Return the (x, y) coordinate for the center point of the cell that contains the specified text.  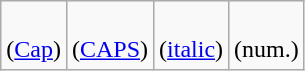
(num.) (267, 36)
(CAPS) (110, 36)
(Cap) (34, 36)
(italic) (192, 36)
